Provide the [X, Y] coordinate of the cell's center where the given text is located.  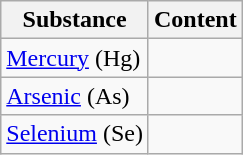
Content [195, 20]
Substance [75, 20]
Arsenic (As) [75, 96]
Mercury (Hg) [75, 58]
Selenium (Se) [75, 134]
